Extract the (x, y) coordinate from the center of the cell holding the provided text.  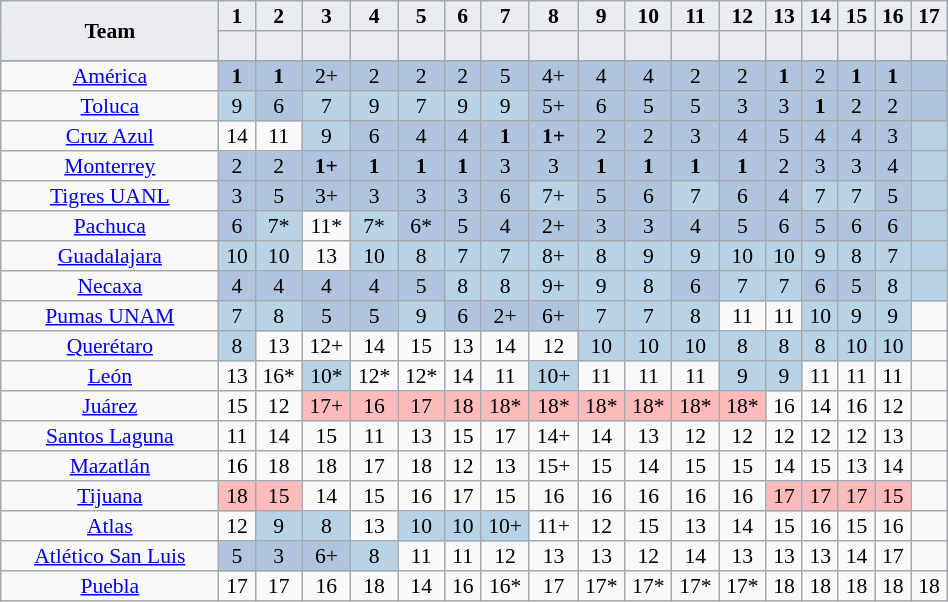
8+ (553, 256)
Juárez (110, 406)
9+ (553, 286)
Querétaro (110, 346)
Cruz Azul (110, 136)
Guadalajara (110, 256)
6* (422, 226)
15+ (553, 466)
Pumas UNAM (110, 316)
3+ (326, 196)
Mazatlán (110, 466)
14+ (553, 436)
Atlas (110, 526)
Team (110, 31)
Puebla (110, 586)
Monterrey (110, 166)
10* (326, 376)
11+ (553, 526)
América (110, 76)
Tigres UANL (110, 196)
León (110, 376)
7+ (553, 196)
Tijuana (110, 496)
11* (326, 226)
17+ (326, 406)
Toluca (110, 106)
Pachuca (110, 226)
Necaxa (110, 286)
12+ (326, 346)
Santos Laguna (110, 436)
5+ (553, 106)
4+ (553, 76)
Atlético San Luis (110, 556)
